For the text-containing cell, return its midpoint in (x, y) coordinate format. 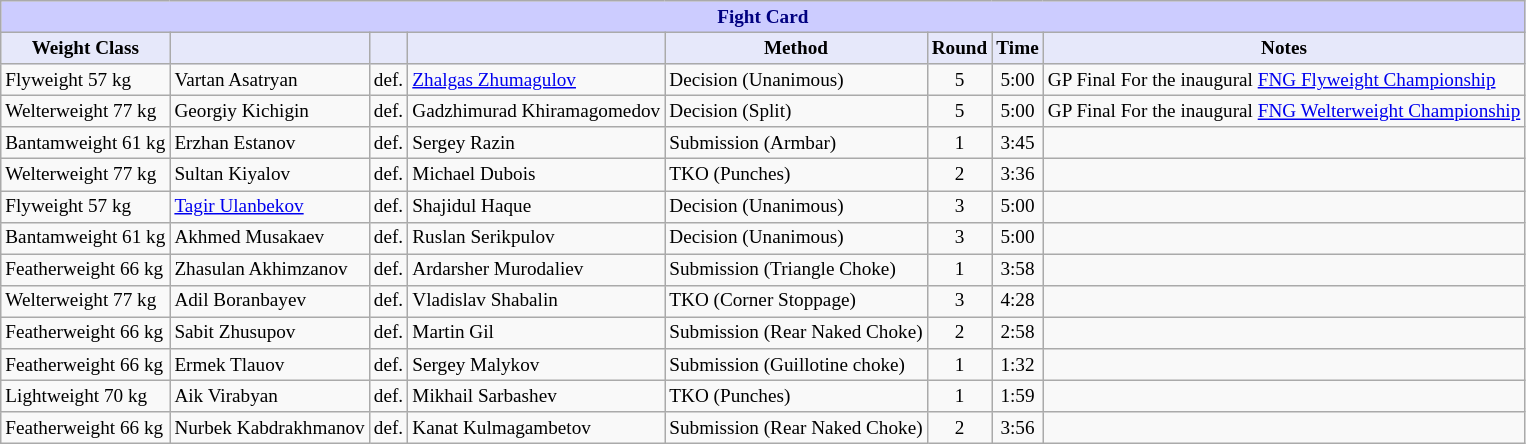
GP Final For the inaugural FNG Flyweight Championship (1284, 80)
Submission (Armbar) (796, 143)
Round (960, 48)
1:59 (1018, 396)
Sergey Razin (536, 143)
GP Final For the inaugural FNG Welterweight Championship (1284, 111)
Weight Class (86, 48)
Fight Card (763, 17)
Gadzhimurad Khiramagomedov (536, 111)
Ermek Tlauov (270, 365)
2:58 (1018, 333)
Submission (Guillotine choke) (796, 365)
Michael Dubois (536, 175)
Zhalgas Zhumagulov (536, 80)
Vartan Asatryan (270, 80)
Shajidul Haque (536, 206)
Submission (Triangle Choke) (796, 270)
Nurbek Kabdrakhmanov (270, 428)
Adil Boranbayev (270, 301)
3:45 (1018, 143)
TKO (Corner Stoppage) (796, 301)
Lightweight 70 kg (86, 396)
Mikhail Sarbashev (536, 396)
Sergey Malykov (536, 365)
Akhmed Musakaev (270, 238)
Vladislav Shabalin (536, 301)
Tagir Ulanbekov (270, 206)
Time (1018, 48)
3:56 (1018, 428)
3:36 (1018, 175)
Erzhan Estanov (270, 143)
Ardarsher Murodaliev (536, 270)
Method (796, 48)
Sultan Kiyalov (270, 175)
Ruslan Serikpulov (536, 238)
4:28 (1018, 301)
Zhasulan Akhimzanov (270, 270)
Notes (1284, 48)
Decision (Split) (796, 111)
Sabit Zhusupov (270, 333)
Aik Virabyan (270, 396)
Georgiy Kichigin (270, 111)
3:58 (1018, 270)
Martin Gil (536, 333)
1:32 (1018, 365)
Kanat Kulmagambetov (536, 428)
